Capture the cell that displays the provided text and extract its [X, Y] central coordinate. 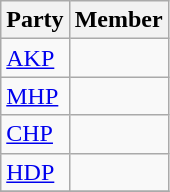
Member [118, 20]
Party [35, 20]
CHP [35, 134]
MHP [35, 96]
HDP [35, 172]
AKP [35, 58]
